For the text-containing cell, return its midpoint in (X, Y) coordinate format. 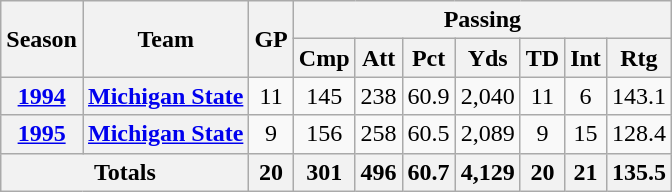
258 (378, 134)
6 (586, 96)
135.5 (638, 172)
Rtg (638, 58)
1994 (42, 96)
Totals (125, 172)
Yds (488, 58)
4,129 (488, 172)
2,040 (488, 96)
Cmp (324, 58)
143.1 (638, 96)
128.4 (638, 134)
1995 (42, 134)
15 (586, 134)
Pct (428, 58)
Int (586, 58)
2,089 (488, 134)
Att (378, 58)
TD (542, 58)
Team (165, 39)
Passing (482, 20)
60.9 (428, 96)
156 (324, 134)
Season (42, 39)
21 (586, 172)
496 (378, 172)
301 (324, 172)
145 (324, 96)
GP (271, 39)
60.5 (428, 134)
60.7 (428, 172)
238 (378, 96)
